Detect which cell encompasses the target text, then output its [x, y] center coordinate. 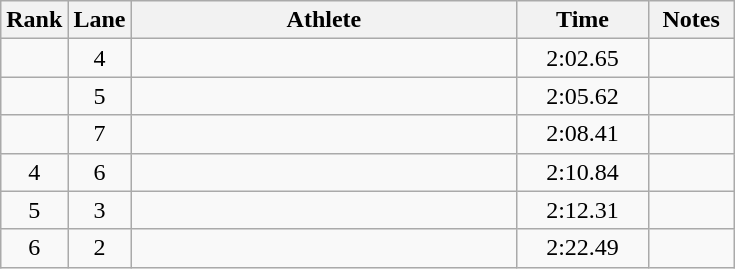
2:05.62 [582, 96]
7 [100, 134]
Athlete [324, 20]
2:08.41 [582, 134]
3 [100, 210]
2:12.31 [582, 210]
2 [100, 248]
2:10.84 [582, 172]
Lane [100, 20]
2:22.49 [582, 248]
Rank [34, 20]
2:02.65 [582, 58]
Notes [691, 20]
Time [582, 20]
